Output the (X, Y) coordinate of the center of the cell containing the given text.  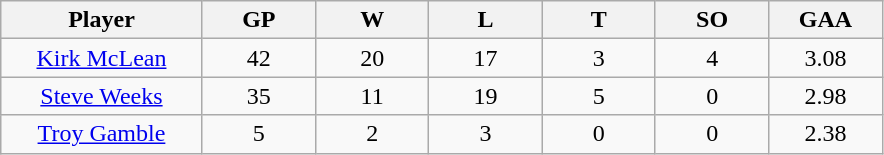
Kirk McLean (102, 58)
2.98 (826, 96)
2 (372, 134)
11 (372, 96)
35 (258, 96)
42 (258, 58)
3.08 (826, 58)
4 (712, 58)
Player (102, 20)
Steve Weeks (102, 96)
GAA (826, 20)
20 (372, 58)
SO (712, 20)
GP (258, 20)
T (598, 20)
2.38 (826, 134)
19 (486, 96)
L (486, 20)
17 (486, 58)
Troy Gamble (102, 134)
W (372, 20)
